Determine the [X, Y] coordinate at the center of the cell enclosing the given text.  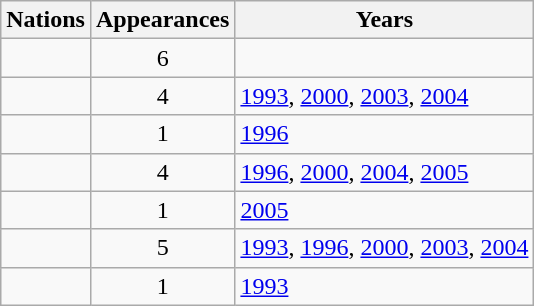
1993, 2000, 2003, 2004 [384, 96]
5 [162, 248]
Appearances [162, 20]
Years [384, 20]
6 [162, 58]
1993, 1996, 2000, 2003, 2004 [384, 248]
1993 [384, 286]
1996 [384, 134]
1996, 2000, 2004, 2005 [384, 172]
2005 [384, 210]
Nations [46, 20]
